Extract the (X, Y) coordinate from the center of the cell holding the provided text.  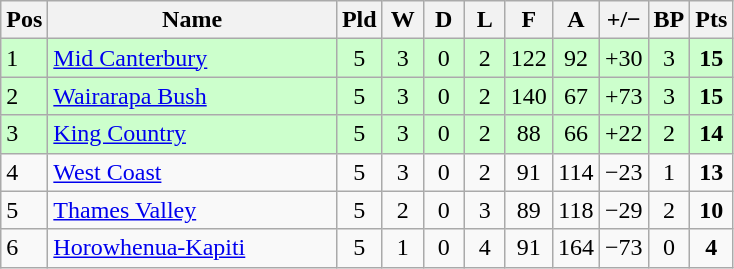
114 (576, 172)
14 (712, 134)
−29 (624, 210)
W (402, 20)
+30 (624, 58)
164 (576, 248)
10 (712, 210)
Wairarapa Bush (192, 96)
66 (576, 134)
6 (24, 248)
King Country (192, 134)
+/− (624, 20)
D (444, 20)
Pos (24, 20)
BP (669, 20)
+73 (624, 96)
F (528, 20)
92 (576, 58)
88 (528, 134)
Name (192, 20)
A (576, 20)
118 (576, 210)
Horowhenua-Kapiti (192, 248)
Pld (359, 20)
122 (528, 58)
+22 (624, 134)
Mid Canterbury (192, 58)
−23 (624, 172)
89 (528, 210)
13 (712, 172)
−73 (624, 248)
140 (528, 96)
67 (576, 96)
L (484, 20)
Thames Valley (192, 210)
West Coast (192, 172)
Pts (712, 20)
